Return [X, Y] of the center of cell containing provided text 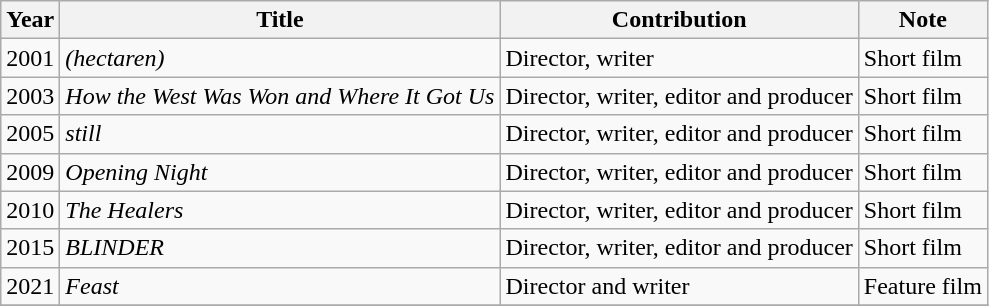
Opening Night [280, 172]
2003 [30, 96]
still [280, 134]
2009 [30, 172]
2005 [30, 134]
BLINDER [280, 248]
Year [30, 20]
2001 [30, 58]
Title [280, 20]
Director and writer [679, 286]
How the West Was Won and Where It Got Us [280, 96]
Contribution [679, 20]
The Healers [280, 210]
Feature film [922, 286]
2010 [30, 210]
Note [922, 20]
2021 [30, 286]
Feast [280, 286]
2015 [30, 248]
Director, writer [679, 58]
(hectaren) [280, 58]
